Scan for the cell matching the given text and deliver its (X, Y) coordinate at center. 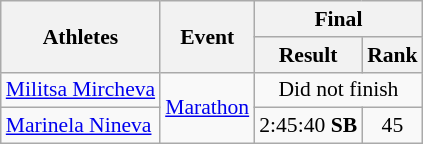
Did not finish (338, 90)
Marathon (207, 108)
Event (207, 36)
Final (338, 19)
Marinela Nineva (80, 126)
Rank (392, 55)
Result (308, 55)
Militsa Mircheva (80, 90)
2:45:40 SB (308, 126)
45 (392, 126)
Athletes (80, 36)
